Identify which cell holds the provided text, then report its (x, y) central coordinate. 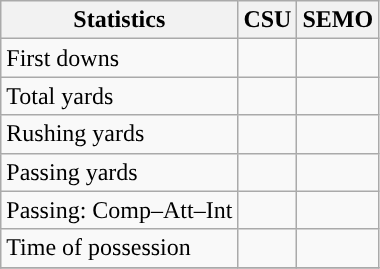
Statistics (120, 20)
CSU (268, 20)
Total yards (120, 96)
Passing: Comp–Att–Int (120, 210)
SEMO (338, 20)
First downs (120, 58)
Rushing yards (120, 134)
Passing yards (120, 172)
Time of possession (120, 248)
